Locate the cell with the specified text and output its [X, Y] center coordinate. 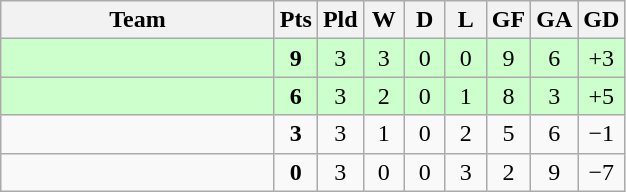
−7 [602, 172]
GF [508, 20]
Pts [296, 20]
Team [138, 20]
+3 [602, 58]
D [424, 20]
Pld [340, 20]
L [466, 20]
GD [602, 20]
−1 [602, 134]
W [384, 20]
5 [508, 134]
+5 [602, 96]
8 [508, 96]
GA [554, 20]
